For the text-containing cell, return its midpoint in [X, Y] coordinate format. 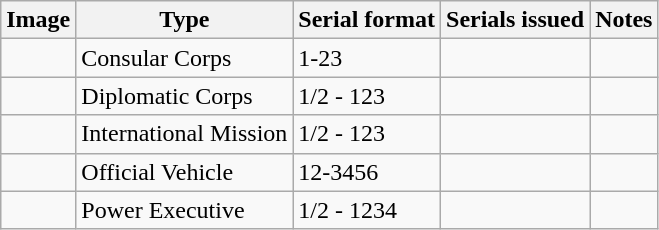
Official Vehicle [184, 172]
Serials issued [516, 20]
Notes [624, 20]
Type [184, 20]
1-23 [367, 58]
Power Executive [184, 210]
12-3456 [367, 172]
Diplomatic Corps [184, 96]
International Mission [184, 134]
Serial format [367, 20]
1/2 - 1234 [367, 210]
Consular Corps [184, 58]
Image [38, 20]
